Identify which cell holds the provided text, then report its (X, Y) central coordinate. 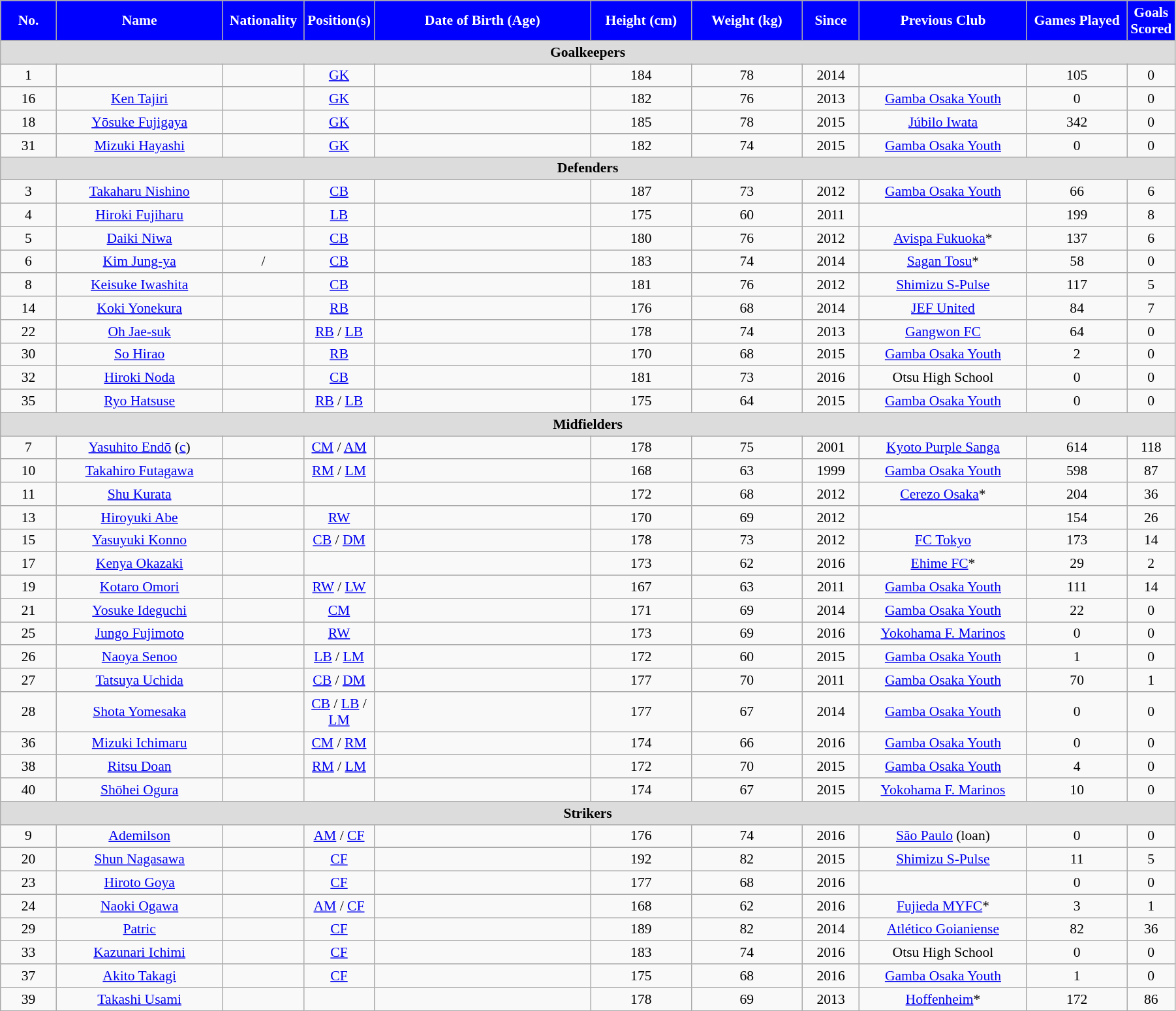
199 (1077, 215)
204 (1077, 494)
Hiroki Noda (140, 378)
Yasuyuki Konno (140, 540)
Nationality (264, 21)
Mizuki Hayashi (140, 146)
167 (641, 587)
Tatsuya Uchida (140, 680)
37 (29, 976)
28 (29, 711)
Strikers (588, 813)
117 (1077, 285)
Midfielders (588, 424)
Keisuke Iwashita (140, 285)
Takashi Usami (140, 999)
20 (29, 860)
/ (264, 262)
9 (29, 836)
Hiroto Goya (140, 883)
Shu Kurata (140, 494)
LB (339, 215)
58 (1077, 262)
No. (29, 21)
Patric (140, 929)
171 (641, 610)
137 (1077, 238)
17 (29, 564)
Goalkeepers (588, 52)
Naoya Senoo (140, 657)
FC Tokyo (944, 540)
São Paulo (loan) (944, 836)
Atlético Goianiense (944, 929)
Name (140, 21)
Gangwon FC (944, 332)
Takahiro Futagawa (140, 471)
Naoki Ogawa (140, 906)
Ryo Hatsuse (140, 401)
Games Played (1077, 21)
342 (1077, 122)
Cerezo Osaka* (944, 494)
Defenders (588, 168)
187 (641, 192)
39 (29, 999)
86 (1151, 999)
Júbilo Iwata (944, 122)
184 (641, 76)
LB / LM (339, 657)
1999 (831, 471)
Hoffenheim* (944, 999)
15 (29, 540)
Kotaro Omori (140, 587)
Sagan Tosu* (944, 262)
CM / RM (339, 743)
105 (1077, 76)
Akito Takagi (140, 976)
614 (1077, 448)
Kenya Okazaki (140, 564)
Kim Jung-ya (140, 262)
38 (29, 767)
Kazunari Ichimi (140, 953)
Weight (kg) (747, 21)
2001 (831, 448)
Goals Scored (1151, 21)
154 (1077, 518)
192 (641, 860)
CB / LB / LM (339, 711)
33 (29, 953)
Yasuhito Endō (c) (140, 448)
185 (641, 122)
31 (29, 146)
Takaharu Nishino (140, 192)
Jungo Fujimoto (140, 634)
75 (747, 448)
87 (1151, 471)
21 (29, 610)
32 (29, 378)
CM / AM (339, 448)
Since (831, 21)
Fujieda MYFC* (944, 906)
Yōsuke Fujigaya (140, 122)
84 (1077, 308)
Mizuki Ichimaru (140, 743)
Shun Nagasawa (140, 860)
111 (1077, 587)
So Hirao (140, 354)
13 (29, 518)
Shōhei Ogura (140, 790)
40 (29, 790)
Daiki Niwa (140, 238)
18 (29, 122)
24 (29, 906)
598 (1077, 471)
16 (29, 99)
Avispa Fukuoka* (944, 238)
27 (29, 680)
JEF United (944, 308)
Ademilson (140, 836)
Kyoto Purple Sanga (944, 448)
Height (cm) (641, 21)
Oh Jae-suk (140, 332)
Position(s) (339, 21)
Hiroyuki Abe (140, 518)
Ehime FC* (944, 564)
RW / LW (339, 587)
189 (641, 929)
Yosuke Ideguchi (140, 610)
35 (29, 401)
25 (29, 634)
CM (339, 610)
19 (29, 587)
30 (29, 354)
Shota Yomesaka (140, 711)
Date of Birth (Age) (482, 21)
180 (641, 238)
Koki Yonekura (140, 308)
118 (1151, 448)
Ken Tajiri (140, 99)
Hiroki Fujiharu (140, 215)
Previous Club (944, 21)
Ritsu Doan (140, 767)
23 (29, 883)
